Scan for the cell matching the given text and deliver its (X, Y) coordinate at center. 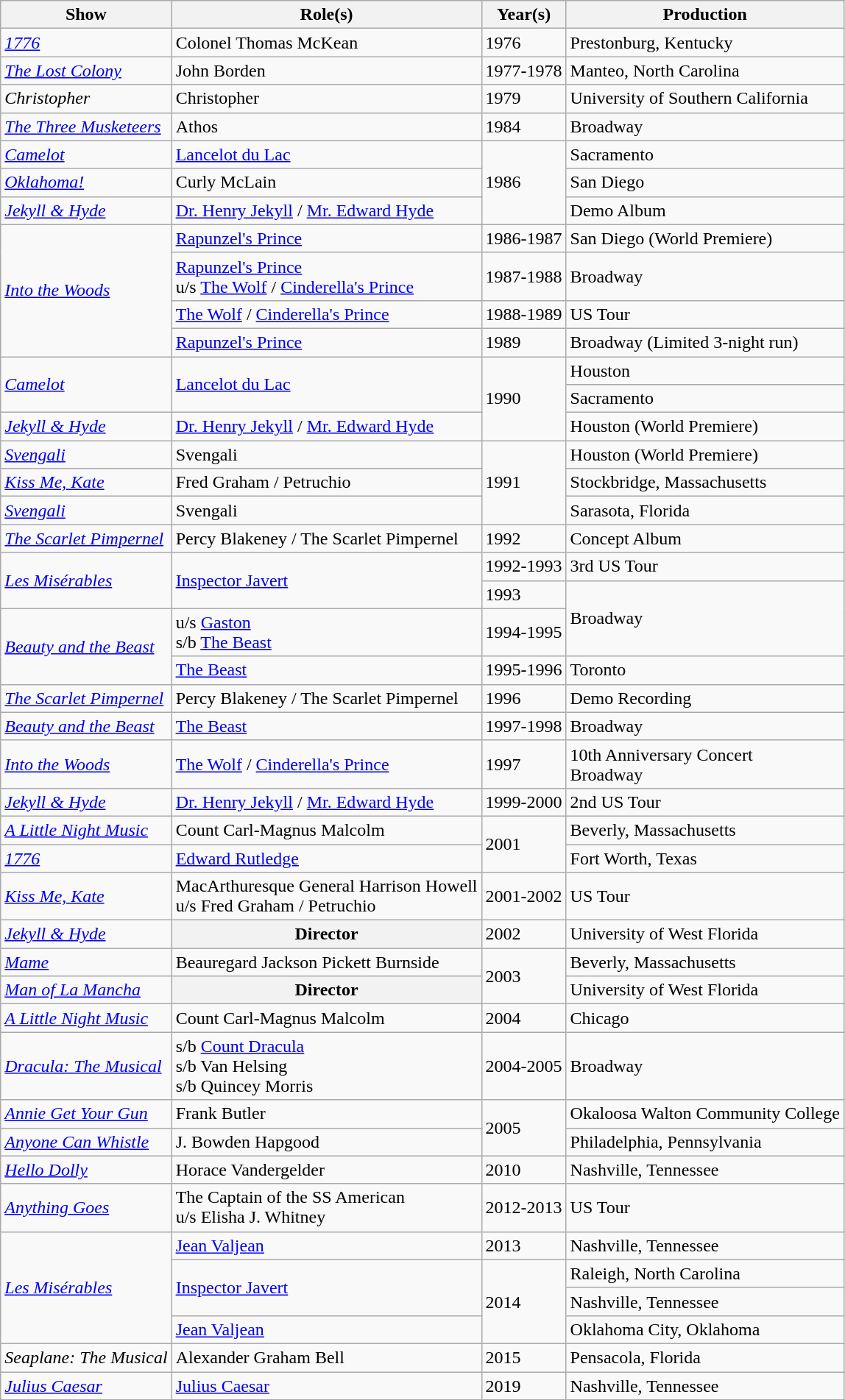
s/b Count Draculas/b Van Helsings/b Quincey Morris (327, 1066)
2014 (524, 1301)
1994-1995 (524, 633)
2012-2013 (524, 1208)
u/s Gastons/b The Beast (327, 633)
1986 (524, 182)
Beauregard Jackson Pickett Burnside (327, 962)
2001-2002 (524, 896)
2004-2005 (524, 1066)
3rd US Tour (705, 566)
Chicago (705, 1018)
John Borden (327, 71)
Sarasota, Florida (705, 511)
1992 (524, 539)
Rapunzel's Princeu/s The Wolf / Cinderella's Prince (327, 277)
Demo Album (705, 210)
1989 (524, 342)
Houston (705, 370)
1996 (524, 698)
Fred Graham / Petruchio (327, 483)
Philadelphia, Pennsylvania (705, 1142)
The Lost Colony (86, 71)
1991 (524, 483)
2013 (524, 1246)
Annie Get Your Gun (86, 1114)
1995-1996 (524, 670)
Horace Vandergelder (327, 1170)
2nd US Tour (705, 802)
Colonel Thomas McKean (327, 43)
Seaplane: The Musical (86, 1357)
Year(s) (524, 15)
Production (705, 15)
Frank Butler (327, 1114)
1976 (524, 43)
Curly McLain (327, 182)
Broadway (Limited 3-night run) (705, 342)
Toronto (705, 670)
Oklahoma City, Oklahoma (705, 1329)
Manteo, North Carolina (705, 71)
University of Southern California (705, 99)
Anything Goes (86, 1208)
Athos (327, 127)
Edward Rutledge (327, 859)
1997 (524, 764)
2001 (524, 844)
Mame (86, 962)
Role(s) (327, 15)
Raleigh, North Carolina (705, 1273)
2015 (524, 1357)
2003 (524, 976)
2002 (524, 934)
San Diego (World Premiere) (705, 238)
Dracula: The Musical (86, 1066)
1977-1978 (524, 71)
Hello Dolly (86, 1170)
Pensacola, Florida (705, 1357)
1986-1987 (524, 238)
Concept Album (705, 539)
Prestonburg, Kentucky (705, 43)
1997-1998 (524, 726)
1988-1989 (524, 314)
Fort Worth, Texas (705, 859)
2004 (524, 1018)
Show (86, 15)
Demo Recording (705, 698)
San Diego (705, 182)
1999-2000 (524, 802)
Stockbridge, Massachusetts (705, 483)
The Three Musketeers (86, 127)
1979 (524, 99)
J. Bowden Hapgood (327, 1142)
MacArthuresque General Harrison Howellu/s Fred Graham / Petruchio (327, 896)
Man of La Mancha (86, 990)
1992-1993 (524, 566)
2005 (524, 1128)
Okaloosa Walton Community College (705, 1114)
The Captain of the SS Americanu/s Elisha J. Whitney (327, 1208)
Oklahoma! (86, 182)
1984 (524, 127)
2019 (524, 1385)
1990 (524, 398)
2010 (524, 1170)
1987-1988 (524, 277)
Alexander Graham Bell (327, 1357)
10th Anniversary ConcertBroadway (705, 764)
Anyone Can Whistle (86, 1142)
1993 (524, 594)
